Search for the cell housing the specified text and yield its (X, Y) center coordinate. 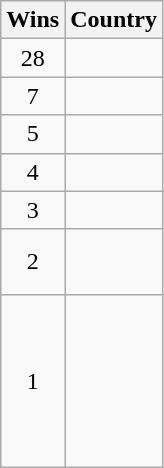
2 (33, 262)
28 (33, 58)
1 (33, 380)
7 (33, 96)
3 (33, 210)
Country (114, 20)
5 (33, 134)
Wins (33, 20)
4 (33, 172)
